Capture the cell that displays the provided text and extract its (x, y) central coordinate. 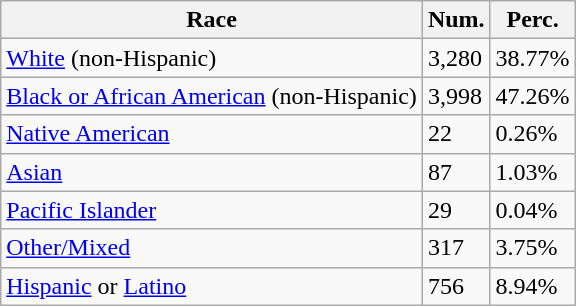
Race (212, 20)
Asian (212, 172)
8.94% (532, 286)
38.77% (532, 58)
47.26% (532, 96)
Black or African American (non-Hispanic) (212, 96)
0.26% (532, 134)
1.03% (532, 172)
Perc. (532, 20)
3.75% (532, 248)
756 (456, 286)
0.04% (532, 210)
White (non-Hispanic) (212, 58)
Num. (456, 20)
29 (456, 210)
3,280 (456, 58)
Other/Mixed (212, 248)
Pacific Islander (212, 210)
3,998 (456, 96)
22 (456, 134)
Hispanic or Latino (212, 286)
317 (456, 248)
Native American (212, 134)
87 (456, 172)
